Locate the cell with the specified text and output its (X, Y) center coordinate. 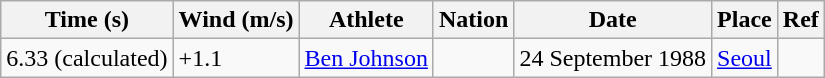
6.33 (calculated) (87, 58)
Ref (800, 20)
Time (s) (87, 20)
Nation (473, 20)
+1.1 (236, 58)
24 September 1988 (613, 58)
Ben Johnson (366, 58)
Seoul (745, 58)
Wind (m/s) (236, 20)
Date (613, 20)
Place (745, 20)
Athlete (366, 20)
